Extract the (x, y) coordinate from the center of the cell holding the provided text.  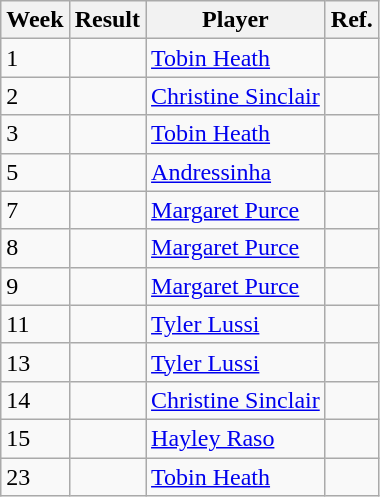
23 (35, 477)
Player (236, 20)
14 (35, 400)
3 (35, 134)
1 (35, 58)
2 (35, 96)
15 (35, 438)
Hayley Raso (236, 438)
Ref. (352, 20)
Week (35, 20)
Result (107, 20)
13 (35, 362)
11 (35, 324)
Andressinha (236, 172)
8 (35, 248)
9 (35, 286)
5 (35, 172)
7 (35, 210)
